Output the [x, y] coordinate of the center of the cell containing the given text.  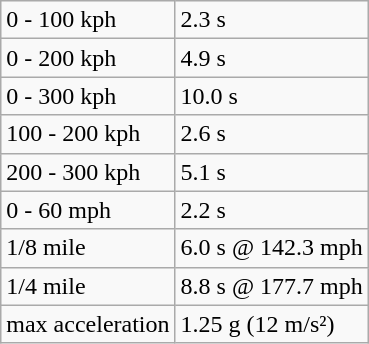
200 - 300 kph [88, 172]
2.3 s [272, 20]
8.8 s @ 177.7 mph [272, 286]
2.2 s [272, 210]
0 - 100 kph [88, 20]
10.0 s [272, 96]
max acceleration [88, 324]
4.9 s [272, 58]
1/4 mile [88, 286]
0 - 200 kph [88, 58]
100 - 200 kph [88, 134]
2.6 s [272, 134]
0 - 60 mph [88, 210]
0 - 300 kph [88, 96]
1/8 mile [88, 248]
6.0 s @ 142.3 mph [272, 248]
5.1 s [272, 172]
1.25 g (12 m/s²) [272, 324]
